Return (x, y) of the center of cell containing provided text 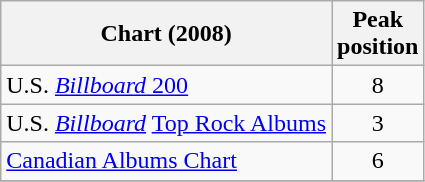
Chart (2008) (166, 34)
6 (378, 161)
U.S. Billboard Top Rock Albums (166, 123)
U.S. Billboard 200 (166, 85)
Peakposition (378, 34)
8 (378, 85)
Canadian Albums Chart (166, 161)
3 (378, 123)
